Determine the (X, Y) coordinate at the center of the cell enclosing the given text.  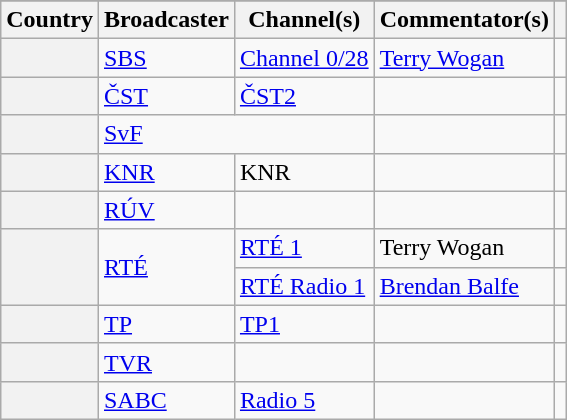
Brendan Balfe (464, 286)
Commentator(s) (464, 20)
Radio 5 (304, 400)
Country (50, 20)
ČST (166, 96)
Channel 0/28 (304, 58)
TP (166, 324)
Broadcaster (166, 20)
SBS (166, 58)
SvF (236, 134)
ČST2 (304, 96)
RÚV (166, 210)
RTÉ 1 (304, 248)
TP1 (304, 324)
TVR (166, 362)
RTÉ (166, 267)
Channel(s) (304, 20)
SABC (166, 400)
RTÉ Radio 1 (304, 286)
